Return [X, Y] of the center of cell containing provided text 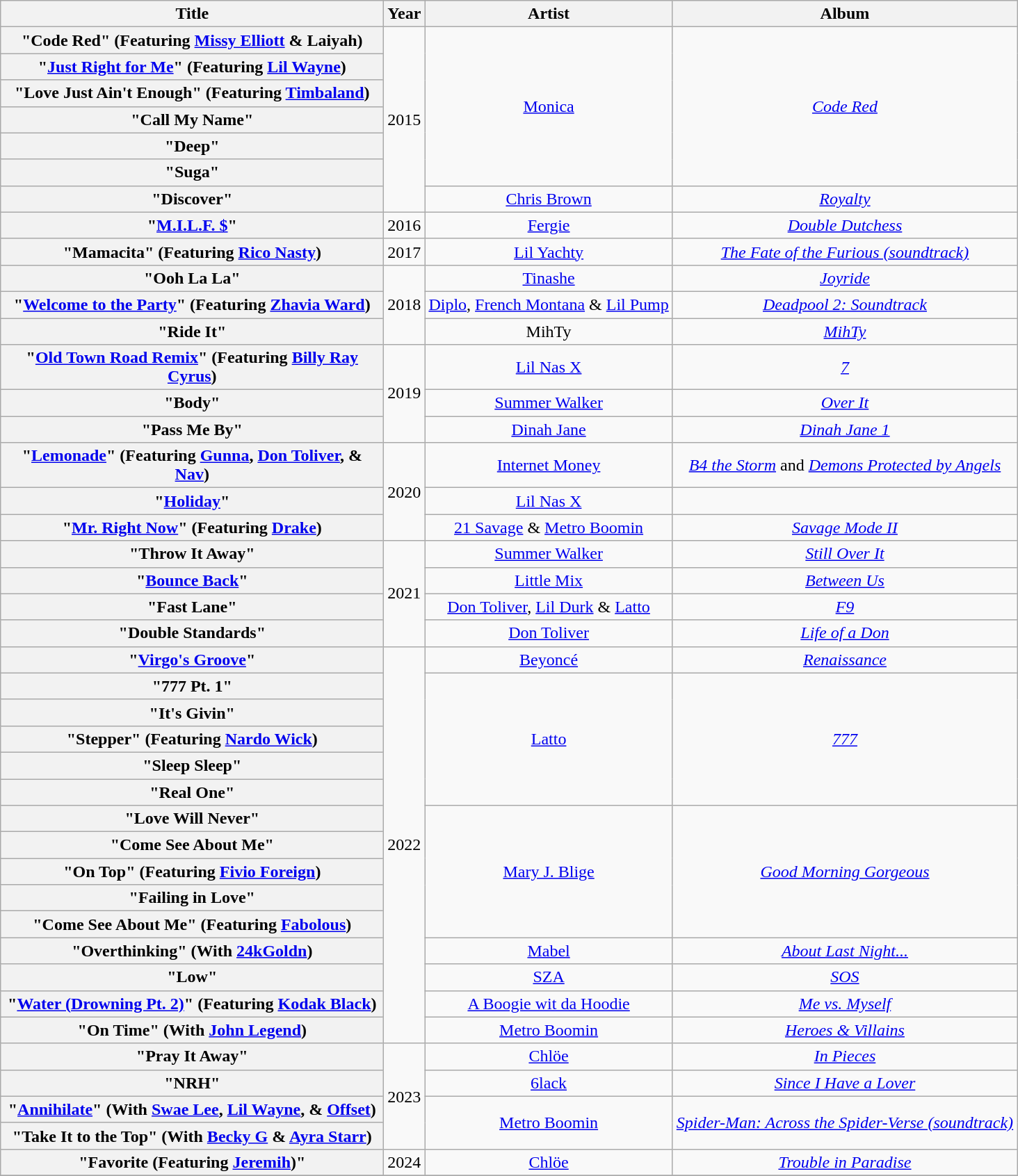
"Love Just Ain't Enough" (Featuring Timbaland) [192, 93]
"Annihilate" (With Swae Lee, Lil Wayne, & Offset) [192, 1109]
"Suga" [192, 172]
"Call My Name" [192, 120]
2017 [405, 252]
Diplo, French Montana & Lil Pump [549, 304]
Over It [844, 403]
Album [844, 14]
"Pray It Away" [192, 1056]
2020 [405, 492]
B4 the Storm and Demons Protected by Angels [844, 466]
Fergie [549, 225]
"Low" [192, 977]
2022 [405, 845]
Mary J. Blige [549, 872]
"Deep" [192, 146]
About Last Night... [844, 951]
Life of a Don [844, 633]
"Mamacita" (Featuring Rico Nasty) [192, 252]
Dinah Jane [549, 430]
"Bounce Back" [192, 580]
Trouble in Paradise [844, 1162]
"Holiday" [192, 501]
Monica [549, 106]
"Virgo's Groove" [192, 660]
"Body" [192, 403]
Beyoncé [549, 660]
21 Savage & Metro Boomin [549, 528]
"Double Standards" [192, 633]
"It's Givin" [192, 712]
"Throw It Away" [192, 554]
"Welcome to the Party" (Featuring Zhavia Ward) [192, 304]
Joyride [844, 278]
Title [192, 14]
"Sleep Sleep" [192, 765]
"M.I.L.F. $" [192, 225]
Heroes & Villains [844, 1030]
Since I Have a Lover [844, 1083]
Double Dutchess [844, 225]
"Overthinking" (With 24kGoldn) [192, 951]
Me vs. Myself [844, 1004]
"Come See About Me" [192, 845]
Lil Yachty [549, 252]
2019 [405, 393]
2018 [405, 304]
"Old Town Road Remix" (Featuring Billy Ray Cyrus) [192, 367]
The Fate of the Furious (soundtrack) [844, 252]
SOS [844, 977]
"Failing in Love" [192, 898]
Artist [549, 14]
6lack [549, 1083]
"777 Pt. 1" [192, 686]
2015 [405, 120]
Don Toliver [549, 633]
A Boogie wit da Hoodie [549, 1004]
Royalty [844, 199]
2024 [405, 1162]
Deadpool 2: Soundtrack [844, 304]
SZA [549, 977]
Spider-Man: Across the Spider-Verse (soundtrack) [844, 1122]
Dinah Jane 1 [844, 430]
"On Top" (Featuring Fivio Foreign) [192, 872]
Good Morning Gorgeous [844, 872]
Renaissance [844, 660]
Latto [549, 739]
"Code Red" (Featuring Missy Elliott & Laiyah) [192, 40]
Little Mix [549, 580]
"Take It to the Top" (With Becky G & Ayra Starr) [192, 1136]
"Come See About Me" (Featuring Fabolous) [192, 924]
"NRH" [192, 1083]
"Water (Drowning Pt. 2)" (Featuring Kodak Black) [192, 1004]
2023 [405, 1096]
Mabel [549, 951]
"Real One" [192, 792]
Internet Money [549, 466]
"Ooh La La" [192, 278]
"Mr. Right Now" (Featuring Drake) [192, 528]
In Pieces [844, 1056]
"Discover" [192, 199]
Between Us [844, 580]
7 [844, 367]
Year [405, 14]
Chris Brown [549, 199]
Code Red [844, 106]
2016 [405, 225]
Still Over It [844, 554]
"Ride It" [192, 332]
"Stepper" (Featuring Nardo Wick) [192, 739]
Savage Mode II [844, 528]
777 [844, 739]
"Fast Lane" [192, 607]
"On Time" (With John Legend) [192, 1030]
"Lemonade" (Featuring Gunna, Don Toliver, & Nav) [192, 466]
F9 [844, 607]
"Pass Me By" [192, 430]
Tinashe [549, 278]
Don Toliver, Lil Durk & Latto [549, 607]
"Favorite (Featuring Jeremih)" [192, 1162]
"Love Will Never" [192, 819]
2021 [405, 594]
"Just Right for Me" (Featuring Lil Wayne) [192, 67]
